Return the (X, Y) coordinate for the center point of the cell that contains the specified text.  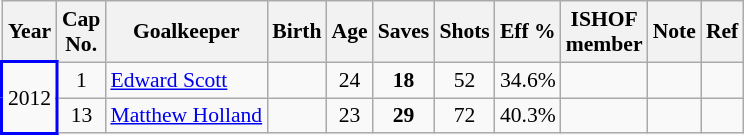
34.6% (528, 80)
Year (30, 32)
Edward Scott (186, 80)
Ref (722, 32)
23 (350, 116)
Birth (296, 32)
1 (82, 80)
ISHOFmember (604, 32)
Goalkeeper (186, 32)
29 (404, 116)
52 (464, 80)
72 (464, 116)
2012 (30, 98)
24 (350, 80)
40.3% (528, 116)
18 (404, 80)
13 (82, 116)
Age (350, 32)
Saves (404, 32)
CapNo. (82, 32)
Note (674, 32)
Matthew Holland (186, 116)
Shots (464, 32)
Eff % (528, 32)
